Return the (x, y) coordinate for the center point of the cell that contains the specified text.  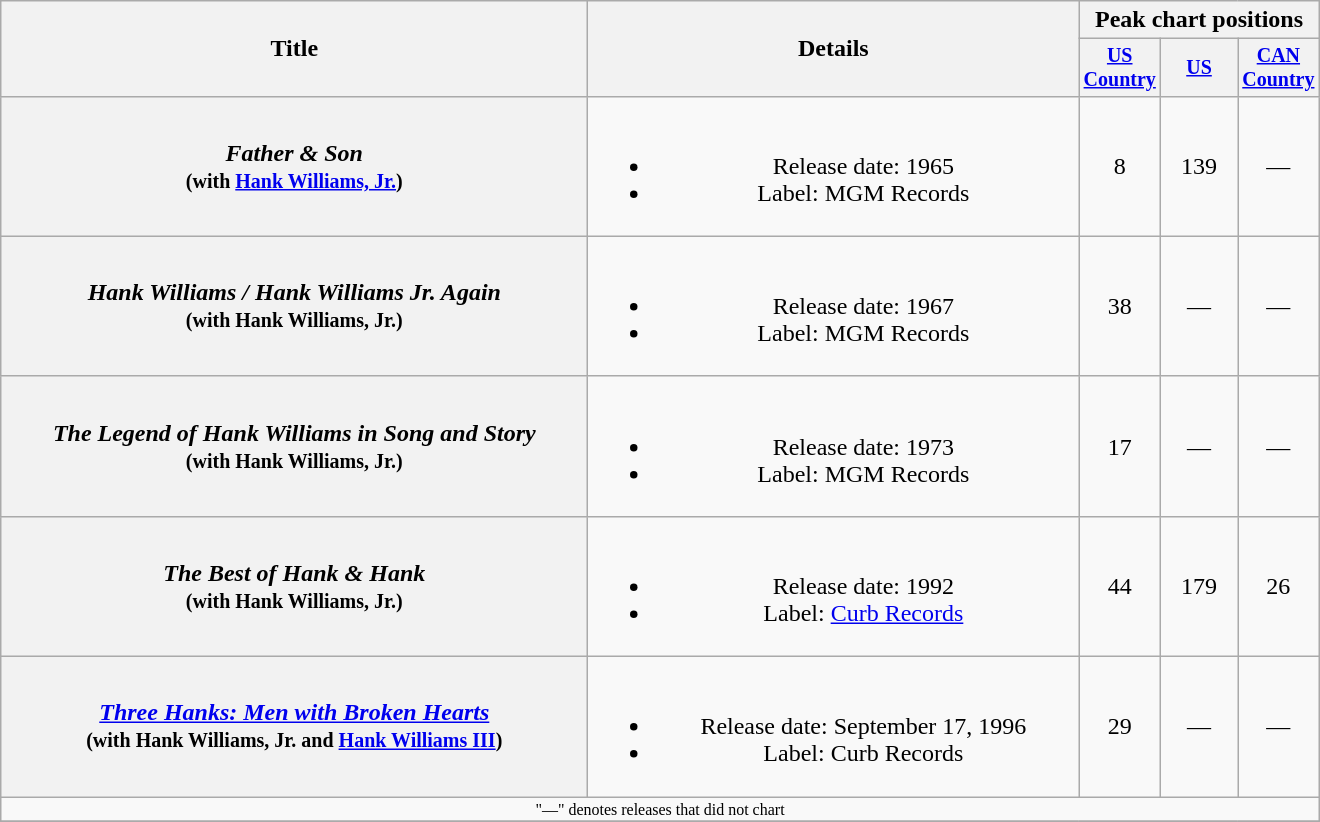
The Legend of Hank Williams in Song and Story(with Hank Williams, Jr.) (294, 446)
44 (1120, 586)
139 (1200, 166)
Release date: 1967Label: MGM Records (834, 306)
Release date: 1973Label: MGM Records (834, 446)
Hank Williams / Hank Williams Jr. Again(with Hank Williams, Jr.) (294, 306)
17 (1120, 446)
Title (294, 49)
Three Hanks: Men with Broken Hearts(with Hank Williams, Jr. and Hank Williams III) (294, 727)
US (1200, 68)
Peak chart positions (1199, 20)
Release date: 1992Label: Curb Records (834, 586)
38 (1120, 306)
"—" denotes releases that did not chart (660, 809)
179 (1200, 586)
8 (1120, 166)
Details (834, 49)
CAN Country (1279, 68)
Father & Son(with Hank Williams, Jr.) (294, 166)
26 (1279, 586)
29 (1120, 727)
Release date: September 17, 1996Label: Curb Records (834, 727)
US Country (1120, 68)
Release date: 1965Label: MGM Records (834, 166)
The Best of Hank & Hank(with Hank Williams, Jr.) (294, 586)
